Identify which cell holds the provided text, then report its (X, Y) central coordinate. 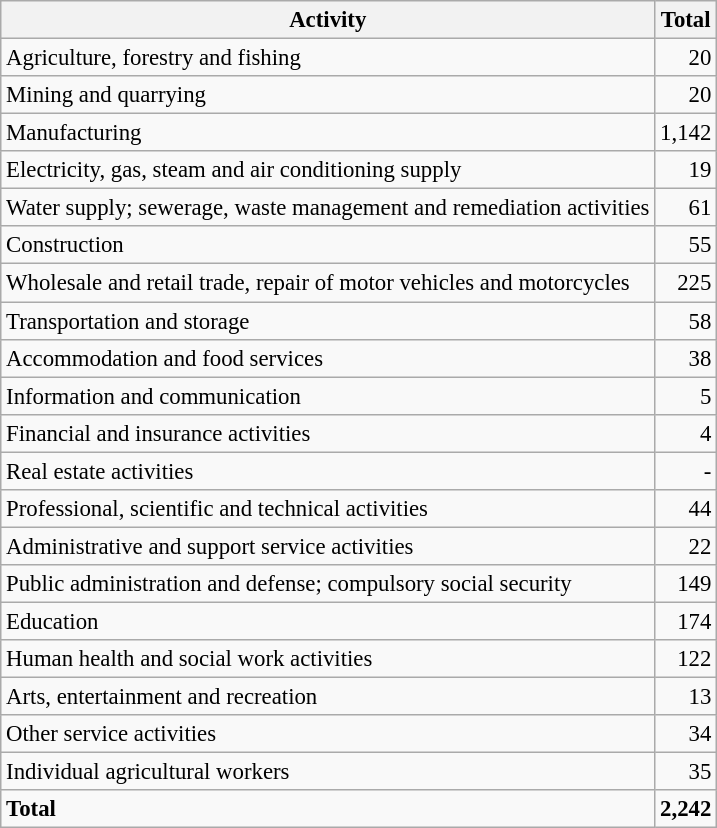
Wholesale and retail trade, repair of motor vehicles and motorcycles (328, 283)
2,242 (686, 809)
Administrative and support service activities (328, 546)
Mining and quarrying (328, 95)
Activity (328, 20)
Water supply; sewerage, waste management and remediation activities (328, 208)
19 (686, 170)
1,142 (686, 133)
Arts, entertainment and recreation (328, 697)
Accommodation and food services (328, 358)
38 (686, 358)
174 (686, 621)
149 (686, 584)
Public administration and defense; compulsory social security (328, 584)
Agriculture, forestry and fishing (328, 58)
Individual agricultural workers (328, 772)
225 (686, 283)
5 (686, 396)
13 (686, 697)
44 (686, 509)
Financial and insurance activities (328, 433)
Transportation and storage (328, 321)
Construction (328, 245)
- (686, 471)
Real estate activities (328, 471)
58 (686, 321)
Other service activities (328, 734)
Education (328, 621)
4 (686, 433)
Electricity, gas, steam and air conditioning supply (328, 170)
61 (686, 208)
Information and communication (328, 396)
122 (686, 659)
Professional, scientific and technical activities (328, 509)
35 (686, 772)
55 (686, 245)
34 (686, 734)
Manufacturing (328, 133)
Human health and social work activities (328, 659)
22 (686, 546)
